Extract the [X, Y] coordinate from the center of the cell holding the provided text.  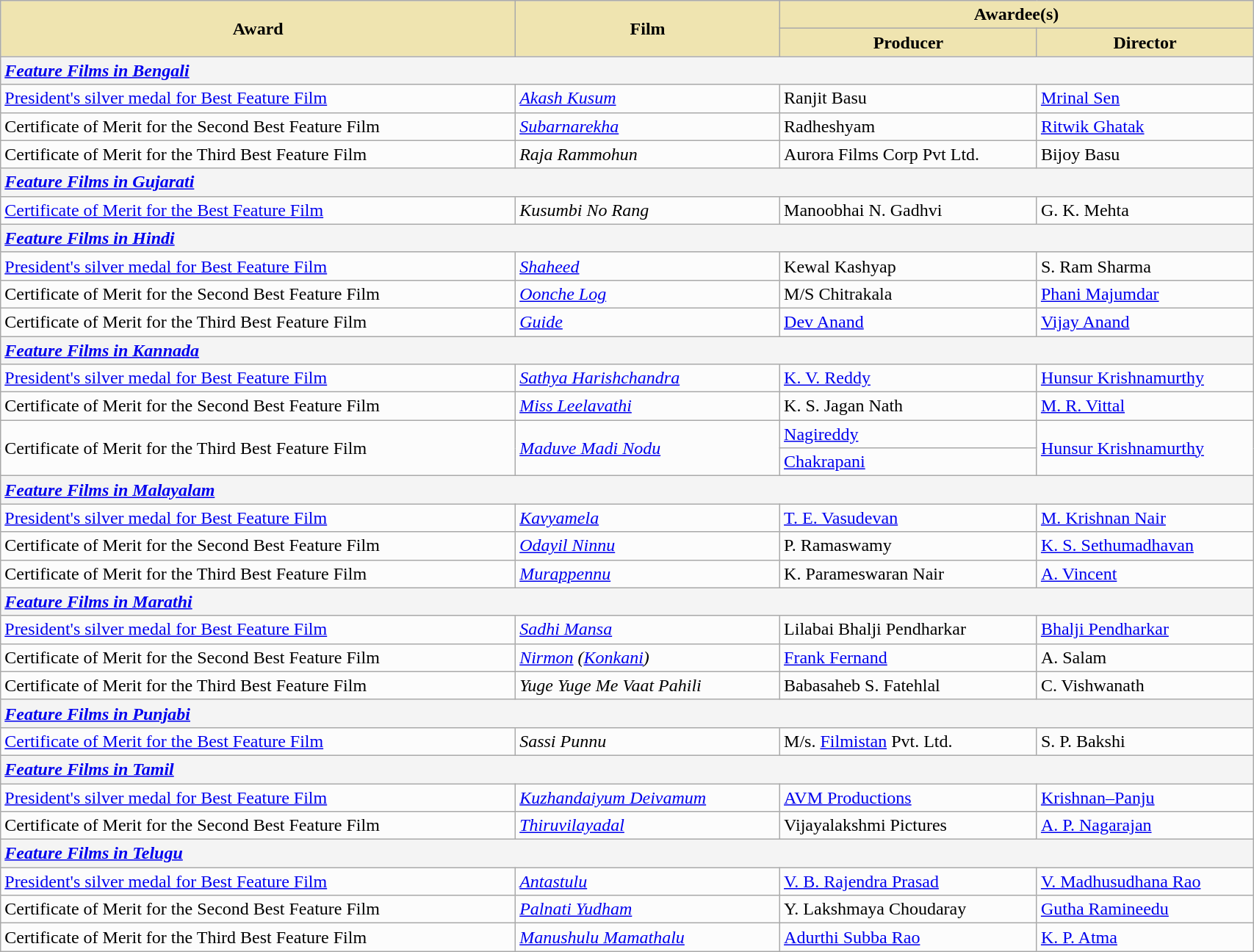
Feature Films in Marathi [627, 602]
Sadhi Mansa [648, 630]
K. V. Reddy [909, 378]
Producer [909, 43]
Ranjit Basu [909, 98]
A. Vincent [1145, 574]
Kavyamela [648, 518]
M. R. Vittal [1145, 406]
Guide [648, 322]
Raja Rammohun [648, 154]
Dev Anand [909, 322]
Palnati Yudham [648, 909]
T. E. Vasudevan [909, 518]
Bhalji Pendharkar [1145, 630]
Feature Films in Kannada [627, 350]
Feature Films in Malayalam [627, 490]
Kuzhandaiyum Deivamum [648, 797]
Akash Kusum [648, 98]
Feature Films in Gujarati [627, 182]
Bijoy Basu [1145, 154]
Babasaheb S. Fatehlal [909, 685]
Thiruvilayadal [648, 826]
Yuge Yuge Me Vaat Pahili [648, 685]
Feature Films in Telugu [627, 854]
Manoobhai N. Gadhvi [909, 210]
Ritwik Ghatak [1145, 126]
Kewal Kashyap [909, 266]
Vijay Anand [1145, 322]
Nirmon (Konkani) [648, 657]
Phani Majumdar [1145, 294]
Feature Films in Tamil [627, 769]
Oonche Log [648, 294]
Kusumbi No Rang [648, 210]
Sathya Harishchandra [648, 378]
M/s. Filmistan Pvt. Ltd. [909, 741]
Film [648, 29]
Awardee(s) [1017, 15]
Shaheed [648, 266]
Adurthi Subba Rao [909, 937]
K. S. Sethumadhavan [1145, 546]
Vijayalakshmi Pictures [909, 826]
Lilabai Bhalji Pendharkar [909, 630]
A. Salam [1145, 657]
C. Vishwanath [1145, 685]
Award [259, 29]
K. S. Jagan Nath [909, 406]
M. Krishnan Nair [1145, 518]
Gutha Ramineedu [1145, 909]
V. B. Rajendra Prasad [909, 881]
Nagireddy [909, 434]
S. P. Bakshi [1145, 741]
Mrinal Sen [1145, 98]
Y. Lakshmaya Choudaray [909, 909]
Feature Films in Hindi [627, 238]
Maduve Madi Nodu [648, 448]
A. P. Nagarajan [1145, 826]
Manushulu Mamathalu [648, 937]
S. Ram Sharma [1145, 266]
G. K. Mehta [1145, 210]
Krishnan–Panju [1145, 797]
K. P. Atma [1145, 937]
Feature Films in Bengali [627, 71]
Odayil Ninnu [648, 546]
Director [1145, 43]
Murappennu [648, 574]
Subarnarekha [648, 126]
Radheshyam [909, 126]
Aurora Films Corp Pvt Ltd. [909, 154]
K. Parameswaran Nair [909, 574]
Sassi Punnu [648, 741]
Feature Films in Punjabi [627, 713]
Frank Fernand [909, 657]
P. Ramaswamy [909, 546]
M/S Chitrakala [909, 294]
Antastulu [648, 881]
AVM Productions [909, 797]
V. Madhusudhana Rao [1145, 881]
Miss Leelavathi [648, 406]
Chakrapani [909, 462]
